Identify which cell holds the provided text, then report its (x, y) central coordinate. 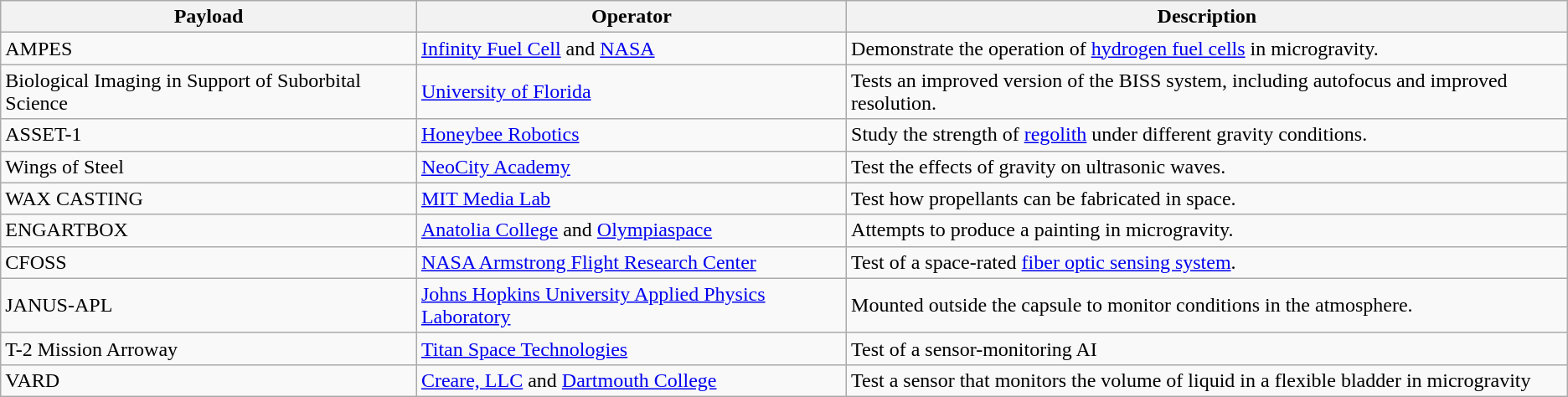
Anatolia College and Olympiaspace (632, 230)
Test a sensor that monitors the volume of liquid in a flexible bladder in microgravity (1208, 380)
WAX CASTING (209, 198)
JANUS-APL (209, 305)
NASA Armstrong Flight Research Center (632, 262)
T-2 Mission Arroway (209, 348)
MIT Media Lab (632, 198)
Test of a sensor-monitoring AI (1208, 348)
Wings of Steel (209, 167)
Honeybee Robotics (632, 135)
Mounted outside the capsule to monitor conditions in the atmosphere. (1208, 305)
Test the effects of gravity on ultrasonic waves. (1208, 167)
Attempts to produce a painting in microgravity. (1208, 230)
Infinity Fuel Cell and NASA (632, 49)
Operator (632, 17)
Demonstrate the operation of hydrogen fuel cells in microgravity. (1208, 49)
University of Florida (632, 92)
Titan Space Technologies (632, 348)
Test how propellants can be fabricated in space. (1208, 198)
Johns Hopkins University Applied Physics Laboratory (632, 305)
NeoCity Academy (632, 167)
Study the strength of regolith under different gravity conditions. (1208, 135)
ENGARTBOX (209, 230)
Creare, LLC and Dartmouth College (632, 380)
AMPES (209, 49)
ASSET-1 (209, 135)
VARD (209, 380)
Test of a space-rated fiber optic sensing system. (1208, 262)
Tests an improved version of the BISS system, including autofocus and improved resolution. (1208, 92)
Description (1208, 17)
Payload (209, 17)
CFOSS (209, 262)
Biological Imaging in Support of Suborbital Science (209, 92)
